Return [X, Y] of the center of cell containing provided text 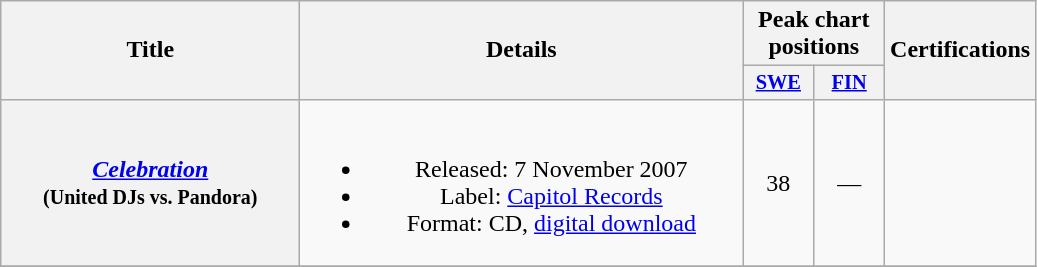
— [850, 182]
FIN [850, 83]
SWE [778, 83]
38 [778, 182]
Released: 7 November 2007Label: Capitol RecordsFormat: CD, digital download [522, 182]
Title [150, 50]
Details [522, 50]
Peak chart positions [814, 34]
Celebration (United DJs vs. Pandora) [150, 182]
Certifications [960, 50]
